Extract the [X, Y] coordinate from the center of the cell holding the provided text.  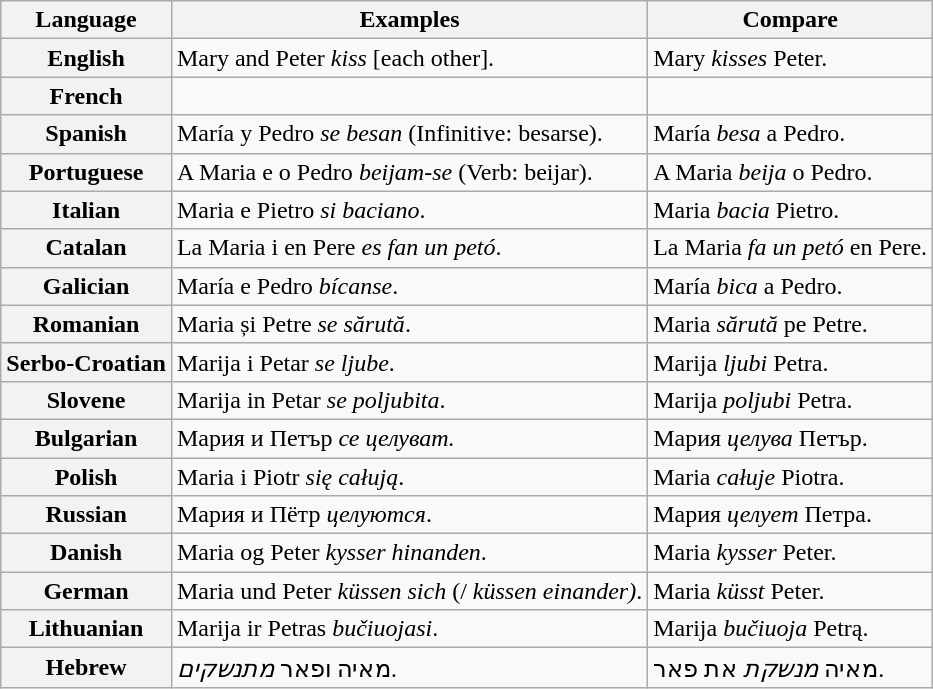
A Maria e o Pedro beijam-se (Verb: beijar). [409, 172]
Compare [790, 20]
Maria und Peter küssen sich (/ küssen einander). [409, 591]
A Maria beija o Pedro. [790, 172]
Portuguese [86, 172]
María bica a Pedro. [790, 286]
Marija bučiuoja Petrą. [790, 629]
La Maria i en Pere es fan un petó. [409, 248]
Galician [86, 286]
Russian [86, 515]
Hebrew [86, 668]
מאיה מנשקת את פאר. [790, 668]
Мaria și Petre se sărută. [409, 324]
Slovene [86, 400]
Maria całuje Piotra. [790, 477]
Maria kysser Peter. [790, 553]
Marija poljubi Petra. [790, 400]
Spanish [86, 134]
Polish [86, 477]
María y Pedro se besan (Infinitive: besarse). [409, 134]
Catalan [86, 248]
Serbo-Croatian [86, 362]
Mary kisses Peter. [790, 58]
Maria i Piotr się całują. [409, 477]
French [86, 96]
Maria og Peter kysser hinanden. [409, 553]
Examples [409, 20]
Мария целуeт Петрa. [790, 515]
Мария целува Петър. [790, 438]
Мария и Пётр целуются. [409, 515]
Romanian [86, 324]
מאיה ופאר מתנשקים. [409, 668]
La Maria fa un petó en Pere. [790, 248]
María e Pedro bícanse. [409, 286]
English [86, 58]
Marija ir Petras bučiuojasi. [409, 629]
Maria küsst Peter. [790, 591]
Marija ljubi Petra. [790, 362]
German [86, 591]
Maria e Pietro si baciano. [409, 210]
Maria bacia Pietro. [790, 210]
Maria sărută pe Petre. [790, 324]
Мария и Петър се целуват. [409, 438]
Danish [86, 553]
Italian [86, 210]
Marija in Petar se poljubita. [409, 400]
María besa a Pedro. [790, 134]
Marija i Petar se ljube. [409, 362]
Мary and Peter kiss [each other]. [409, 58]
Language [86, 20]
Bulgarian [86, 438]
Lithuanian [86, 629]
